Locate the cell with the specified text and output its (x, y) center coordinate. 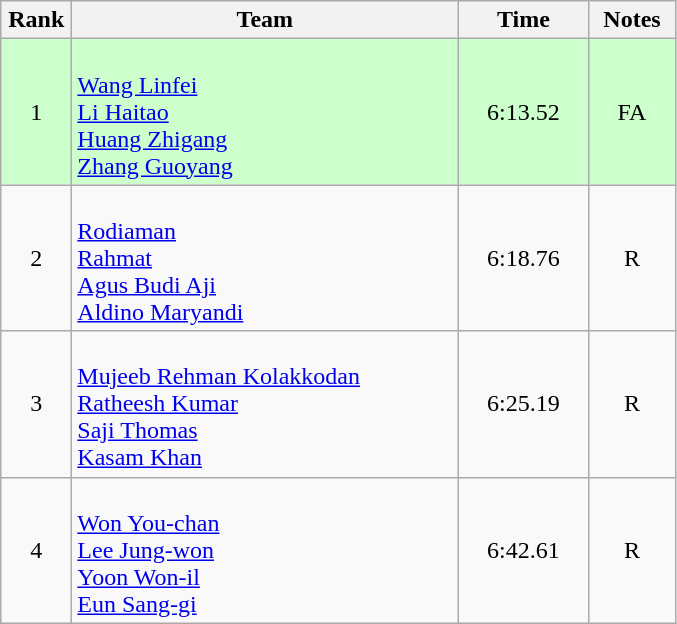
Notes (632, 20)
3 (36, 404)
Team (265, 20)
Time (524, 20)
1 (36, 112)
6:42.61 (524, 550)
6:25.19 (524, 404)
Won You-chanLee Jung-wonYoon Won-ilEun Sang-gi (265, 550)
6:13.52 (524, 112)
FA (632, 112)
6:18.76 (524, 258)
Wang LinfeiLi HaitaoHuang ZhigangZhang Guoyang (265, 112)
Mujeeb Rehman KolakkodanRatheesh KumarSaji ThomasKasam Khan (265, 404)
RodiamanRahmatAgus Budi AjiAldino Maryandi (265, 258)
Rank (36, 20)
4 (36, 550)
2 (36, 258)
